Capture the cell that displays the provided text and extract its [X, Y] central coordinate. 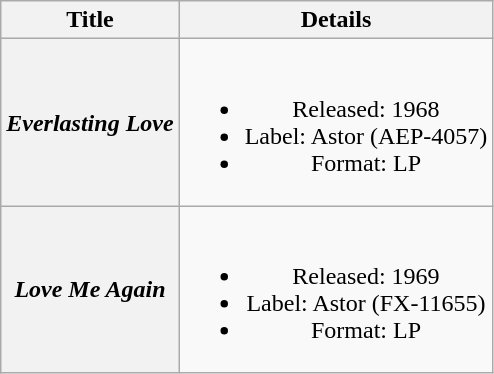
Title [90, 20]
Released: 1968Label: Astor (AEP-4057)Format: LP [336, 122]
Love Me Again [90, 290]
Everlasting Love [90, 122]
Released: 1969Label: Astor (FX-11655)Format: LP [336, 290]
Details [336, 20]
